Return [X, Y] of the center of cell containing provided text 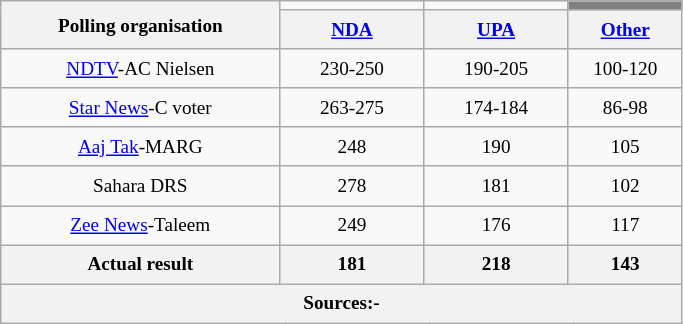
Sahara DRS [140, 186]
117 [625, 224]
143 [625, 264]
102 [625, 186]
Star News-C voter [140, 108]
Other [625, 30]
248 [352, 146]
86-98 [625, 108]
Zee News-Taleem [140, 224]
Aaj Tak-MARG [140, 146]
NDTV-AC Nielsen [140, 68]
100-120 [625, 68]
UPA [496, 30]
174-184 [496, 108]
249 [352, 224]
218 [496, 264]
190-205 [496, 68]
278 [352, 186]
190 [496, 146]
Actual result [140, 264]
Sources:- [342, 304]
Polling organisation [140, 25]
NDA [352, 30]
230-250 [352, 68]
263-275 [352, 108]
176 [496, 224]
105 [625, 146]
